Extract the (x, y) coordinate from the center of the cell holding the provided text.  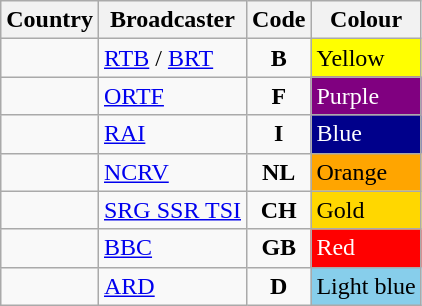
CH (279, 210)
Light blue (366, 286)
SRG SSR TSI (172, 210)
B (279, 58)
I (279, 134)
Orange (366, 172)
ORTF (172, 96)
D (279, 286)
Country (50, 20)
Blue (366, 134)
RAI (172, 134)
F (279, 96)
NCRV (172, 172)
ARD (172, 286)
Red (366, 248)
Colour (366, 20)
BBC (172, 248)
RTB / BRT (172, 58)
Code (279, 20)
Yellow (366, 58)
Purple (366, 96)
NL (279, 172)
Gold (366, 210)
GB (279, 248)
Broadcaster (172, 20)
